Extract the [x, y] coordinate from the center of the cell holding the provided text.  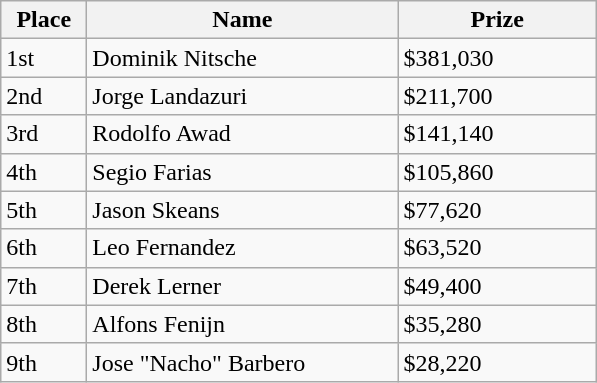
5th [44, 210]
$63,520 [498, 248]
1st [44, 58]
Prize [498, 20]
Jose "Nacho" Barbero [242, 362]
6th [44, 248]
$28,220 [498, 362]
4th [44, 172]
Rodolfo Awad [242, 134]
9th [44, 362]
$141,140 [498, 134]
Alfons Fenijn [242, 324]
$381,030 [498, 58]
$49,400 [498, 286]
Leo Fernandez [242, 248]
8th [44, 324]
7th [44, 286]
2nd [44, 96]
Derek Lerner [242, 286]
Dominik Nitsche [242, 58]
Jorge Landazuri [242, 96]
Name [242, 20]
$211,700 [498, 96]
$35,280 [498, 324]
$77,620 [498, 210]
3rd [44, 134]
Jason Skeans [242, 210]
Place [44, 20]
Segio Farias [242, 172]
$105,860 [498, 172]
